Output the [X, Y] coordinate of the center of the cell containing the given text.  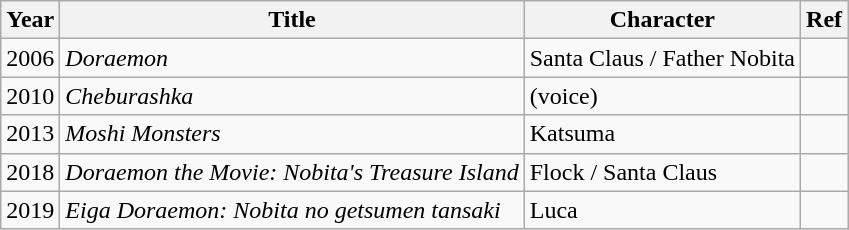
Flock / Santa Claus [662, 172]
Doraemon the Movie: Nobita's Treasure Island [292, 172]
2010 [30, 96]
2013 [30, 134]
Cheburashka [292, 96]
Santa Claus / Father Nobita [662, 58]
Character [662, 20]
Luca [662, 210]
2006 [30, 58]
(voice) [662, 96]
2019 [30, 210]
Eiga Doraemon: Nobita no getsumen tansaki [292, 210]
Ref [824, 20]
Katsuma [662, 134]
Title [292, 20]
2018 [30, 172]
Year [30, 20]
Doraemon [292, 58]
Moshi Monsters [292, 134]
